Extract the (x, y) coordinate from the center of the cell holding the provided text.  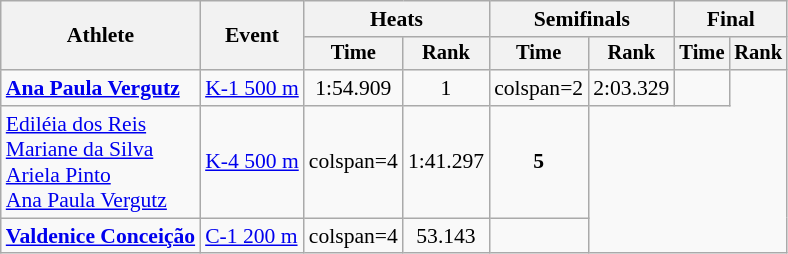
Event (252, 36)
Ana Paula Vergutz (100, 88)
1:41.297 (446, 162)
53.143 (446, 236)
1 (446, 88)
C-1 200 m (252, 236)
Ediléia dos ReisMariane da SilvaAriela PintoAna Paula Vergutz (100, 162)
5 (538, 162)
Semifinals (582, 19)
1:54.909 (354, 88)
2:03.329 (631, 88)
Athlete (100, 36)
Heats (396, 19)
Final (730, 19)
K-1 500 m (252, 88)
colspan=2 (538, 88)
K-4 500 m (252, 162)
Valdenice Conceição (100, 236)
